Detect which cell encompasses the target text, then output its (X, Y) center coordinate. 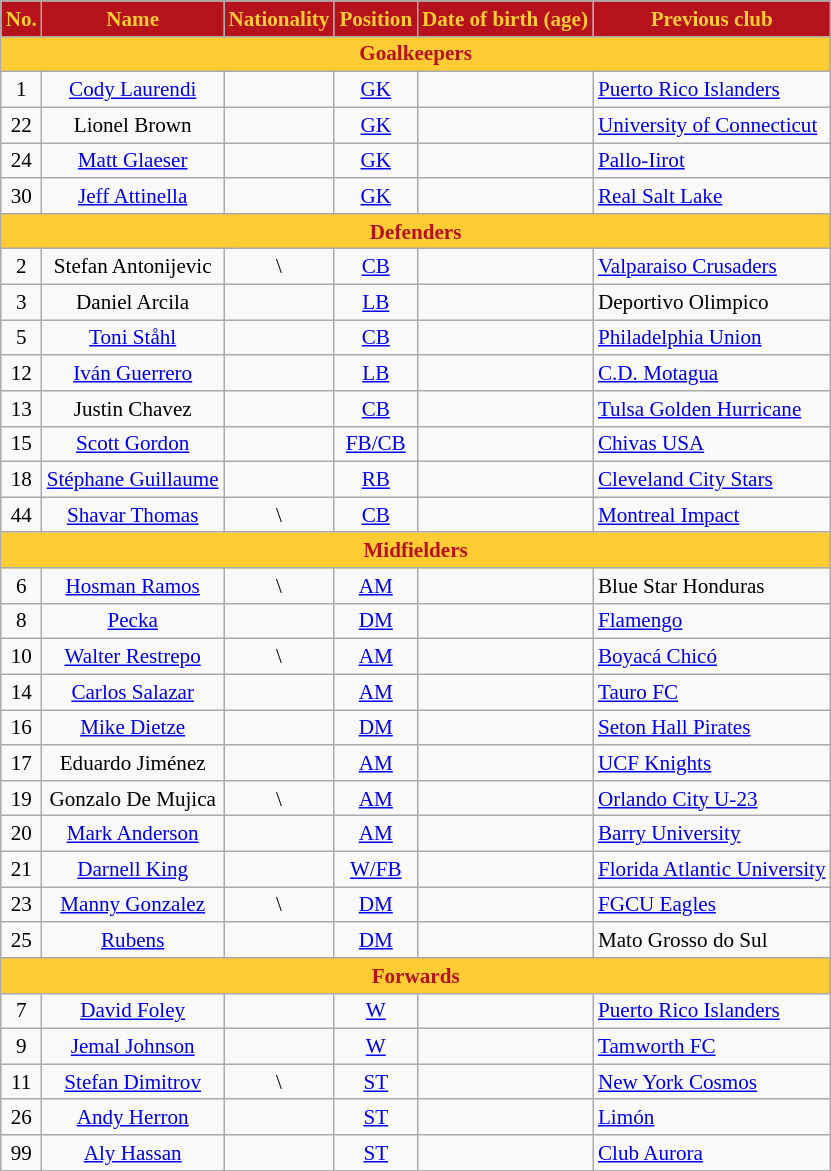
Jemal Johnson (133, 1046)
18 (22, 480)
Real Salt Lake (712, 196)
Daniel Arcila (133, 302)
Matt Glaeser (133, 160)
Tulsa Golden Hurricane (712, 408)
RB (376, 480)
David Foley (133, 1010)
5 (22, 338)
Name (133, 18)
2 (22, 266)
19 (22, 798)
Flamengo (712, 620)
Chivas USA (712, 444)
Pecka (133, 620)
Iván Guerrero (133, 372)
22 (22, 124)
26 (22, 1116)
Seton Hall Pirates (712, 728)
Tauro FC (712, 692)
Cody Laurendi (133, 90)
Darnell King (133, 868)
Philadelphia Union (712, 338)
16 (22, 728)
Goalkeepers (416, 54)
Blue Star Honduras (712, 586)
23 (22, 904)
44 (22, 514)
Forwards (416, 976)
Andy Herron (133, 1116)
14 (22, 692)
Deportivo Olimpico (712, 302)
C.D. Motagua (712, 372)
Mike Dietze (133, 728)
25 (22, 940)
Walter Restrepo (133, 656)
1 (22, 90)
Montreal Impact (712, 514)
8 (22, 620)
Hosman Ramos (133, 586)
Tamworth FC (712, 1046)
Mato Grosso do Sul (712, 940)
Midfielders (416, 550)
Jeff Attinella (133, 196)
Aly Hassan (133, 1152)
UCF Knights (712, 762)
9 (22, 1046)
Florida Atlantic University (712, 868)
Justin Chavez (133, 408)
Eduardo Jiménez (133, 762)
17 (22, 762)
Limón (712, 1116)
Pallo-Iirot (712, 160)
Club Aurora (712, 1152)
FGCU Eagles (712, 904)
10 (22, 656)
Position (376, 18)
3 (22, 302)
Stefan Antonijevic (133, 266)
Barry University (712, 834)
Orlando City U-23 (712, 798)
30 (22, 196)
20 (22, 834)
Toni Ståhl (133, 338)
Nationality (280, 18)
Boyacá Chicó (712, 656)
Stéphane Guillaume (133, 480)
11 (22, 1082)
Defenders (416, 230)
7 (22, 1010)
FB/CB (376, 444)
Lionel Brown (133, 124)
12 (22, 372)
Carlos Salazar (133, 692)
New York Cosmos (712, 1082)
99 (22, 1152)
21 (22, 868)
W/FB (376, 868)
Valparaiso Crusaders (712, 266)
Cleveland City Stars (712, 480)
13 (22, 408)
Scott Gordon (133, 444)
Mark Anderson (133, 834)
Rubens (133, 940)
24 (22, 160)
Manny Gonzalez (133, 904)
Date of birth (age) (505, 18)
No. (22, 18)
University of Connecticut (712, 124)
6 (22, 586)
Shavar Thomas (133, 514)
15 (22, 444)
Previous club (712, 18)
Stefan Dimitrov (133, 1082)
Gonzalo De Mujica (133, 798)
